From the cell containing the given text, extract its center point as (x, y) coordinate. 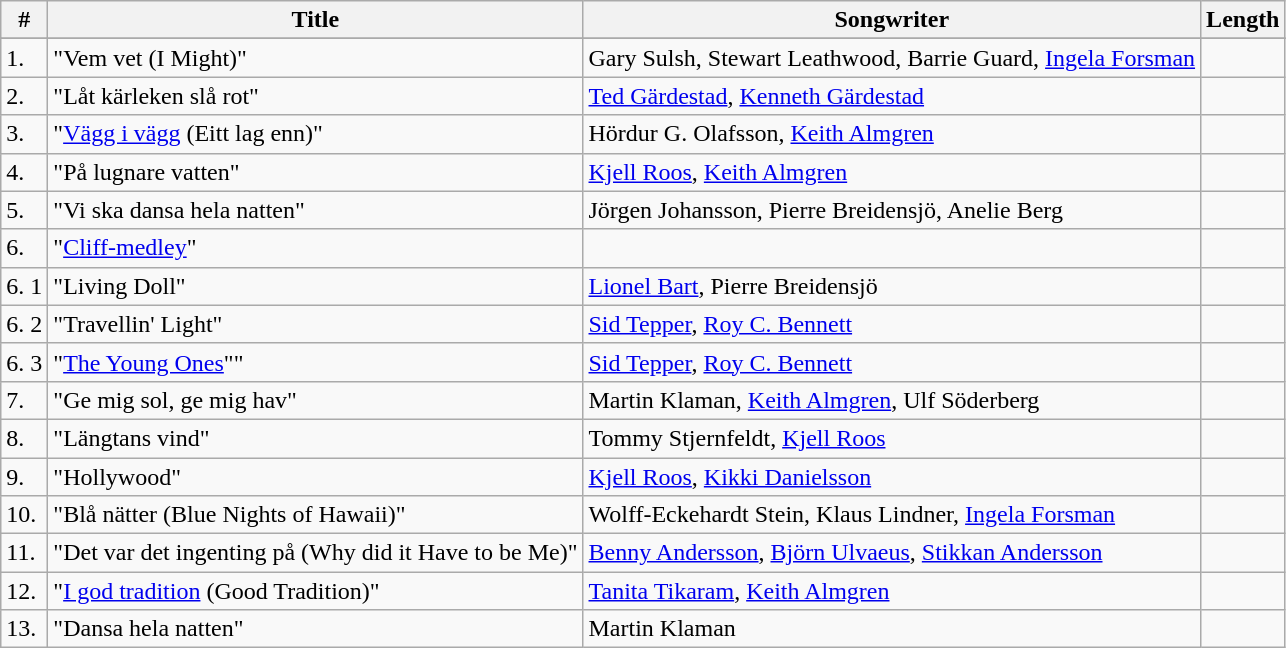
Benny Andersson, Björn Ulvaeus, Stikkan Andersson (892, 553)
"Det var det ingenting på (Why did it Have to be Me)" (316, 553)
Hördur G. Olafsson, Keith Almgren (892, 134)
5. (24, 210)
Kjell Roos, Keith Almgren (892, 172)
Songwriter (892, 20)
12. (24, 591)
Gary Sulsh, Stewart Leathwood, Barrie Guard, Ingela Forsman (892, 58)
7. (24, 400)
Length (1243, 20)
1. (24, 58)
"Hollywood" (316, 477)
8. (24, 438)
Lionel Bart, Pierre Breidensjö (892, 286)
11. (24, 553)
"Låt kärleken slå rot" (316, 96)
4. (24, 172)
Jörgen Johansson, Pierre Breidensjö, Anelie Berg (892, 210)
"The Young Ones"" (316, 362)
"På lugnare vatten" (316, 172)
10. (24, 515)
"Ge mig sol, ge mig hav" (316, 400)
"Blå nätter (Blue Nights of Hawaii)" (316, 515)
Title (316, 20)
"Cliff-medley" (316, 248)
6. (24, 248)
"Dansa hela natten" (316, 629)
Kjell Roos, Kikki Danielsson (892, 477)
"Längtans vind" (316, 438)
2. (24, 96)
"I god tradition (Good Tradition)" (316, 591)
13. (24, 629)
"Vägg i vägg (Eitt lag enn)" (316, 134)
"Vi ska dansa hela natten" (316, 210)
Ted Gärdestad, Kenneth Gärdestad (892, 96)
Tanita Tikaram, Keith Almgren (892, 591)
Martin Klaman (892, 629)
6. 1 (24, 286)
6. 3 (24, 362)
"Vem vet (I Might)" (316, 58)
9. (24, 477)
6. 2 (24, 324)
3. (24, 134)
"Travellin' Light" (316, 324)
Martin Klaman, Keith Almgren, Ulf Söderberg (892, 400)
Tommy Stjernfeldt, Kjell Roos (892, 438)
# (24, 20)
"Living Doll" (316, 286)
Wolff-Eckehardt Stein, Klaus Lindner, Ingela Forsman (892, 515)
